Return (X, Y) of the center of cell containing provided text 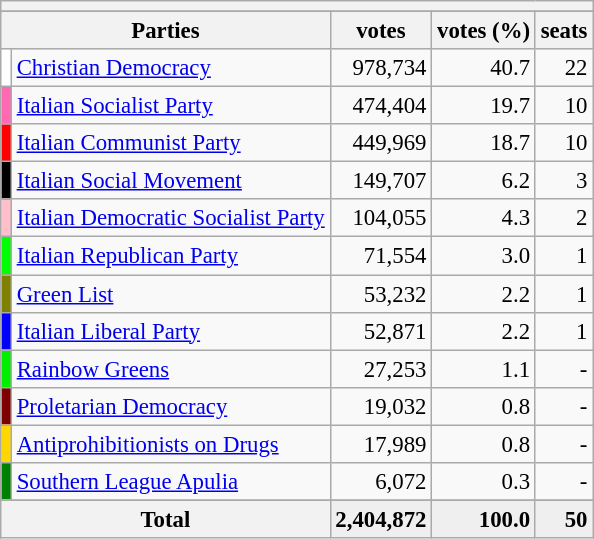
449,969 (381, 143)
104,055 (381, 219)
18.7 (484, 143)
Italian Social Movement (170, 181)
474,404 (381, 106)
Italian Socialist Party (170, 106)
149,707 (381, 181)
seats (564, 31)
52,871 (381, 331)
19,032 (381, 406)
3 (564, 181)
19.7 (484, 106)
71,554 (381, 256)
votes (381, 31)
2 (564, 219)
6.2 (484, 181)
22 (564, 68)
40.7 (484, 68)
Rainbow Greens (170, 369)
Antiprohibitionists on Drugs (170, 444)
Italian Communist Party (170, 143)
Total (166, 519)
27,253 (381, 369)
3.0 (484, 256)
6,072 (381, 482)
978,734 (381, 68)
17,989 (381, 444)
53,232 (381, 294)
Southern League Apulia (170, 482)
50 (564, 519)
Proletarian Democracy (170, 406)
100.0 (484, 519)
4.3 (484, 219)
Italian Democratic Socialist Party (170, 219)
Green List (170, 294)
0.3 (484, 482)
Italian Republican Party (170, 256)
1.1 (484, 369)
2,404,872 (381, 519)
Parties (166, 31)
Italian Liberal Party (170, 331)
Christian Democracy (170, 68)
votes (%) (484, 31)
